Detect which cell encompasses the target text, then output its (X, Y) center coordinate. 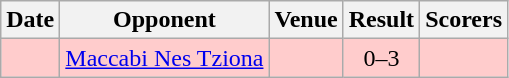
Maccabi Nes Tziona (164, 58)
0–3 (381, 58)
Scorers (464, 20)
Result (381, 20)
Opponent (164, 20)
Venue (306, 20)
Date (30, 20)
